Extract the (x, y) coordinate from the center of the cell holding the provided text.  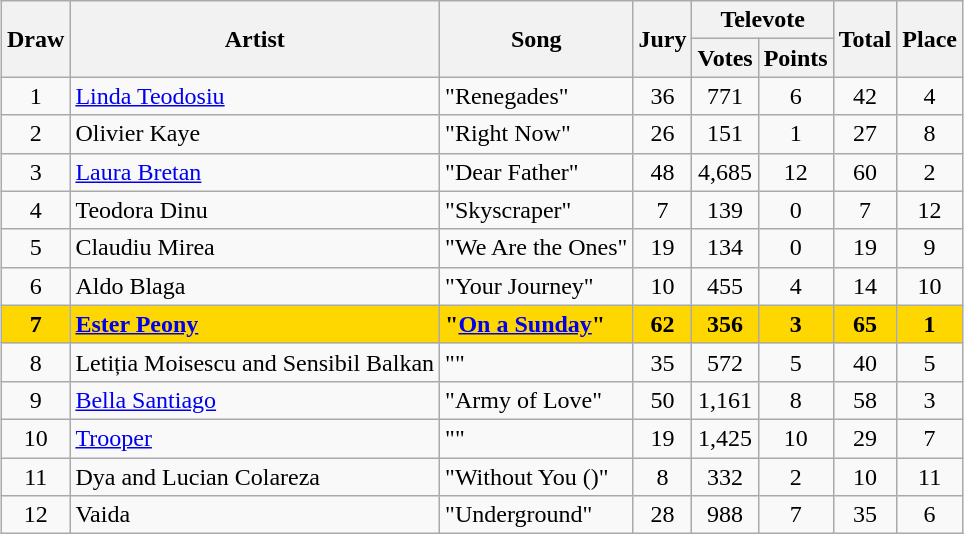
Artist (255, 39)
Dya and Lucian Colareza (255, 477)
134 (725, 248)
65 (865, 324)
26 (662, 134)
29 (865, 438)
1,161 (725, 400)
Teodora Dinu (255, 210)
"Renegades" (536, 96)
139 (725, 210)
Claudiu Mirea (255, 248)
62 (662, 324)
Letiția Moisescu and Sensibil Balkan (255, 362)
Televote (762, 20)
Draw (36, 39)
Points (796, 58)
Olivier Kaye (255, 134)
27 (865, 134)
"On a Sunday" (536, 324)
"Underground" (536, 515)
"Your Journey" (536, 286)
455 (725, 286)
4,685 (725, 172)
Votes (725, 58)
Vaida (255, 515)
28 (662, 515)
1,425 (725, 438)
771 (725, 96)
"Skyscraper" (536, 210)
42 (865, 96)
"Army of Love" (536, 400)
"Without You ()" (536, 477)
50 (662, 400)
572 (725, 362)
48 (662, 172)
"We Are the Ones" (536, 248)
40 (865, 362)
36 (662, 96)
Laura Bretan (255, 172)
"Right Now" (536, 134)
151 (725, 134)
60 (865, 172)
356 (725, 324)
Trooper (255, 438)
Bella Santiago (255, 400)
988 (725, 515)
Aldo Blaga (255, 286)
14 (865, 286)
Ester Peony (255, 324)
"Dear Father" (536, 172)
Place (930, 39)
332 (725, 477)
Linda Teodosiu (255, 96)
Total (865, 39)
Jury (662, 39)
58 (865, 400)
Song (536, 39)
